Identify which cell holds the provided text, then report its (x, y) central coordinate. 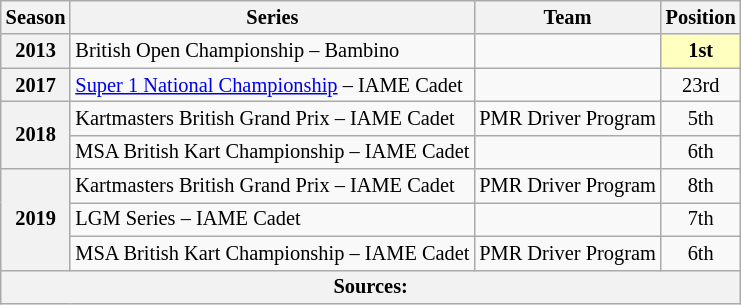
23rd (701, 85)
Team (567, 17)
LGM Series – IAME Cadet (272, 219)
8th (701, 186)
2019 (36, 220)
Position (701, 17)
2013 (36, 51)
1st (701, 51)
Sources: (371, 287)
Series (272, 17)
5th (701, 118)
Season (36, 17)
British Open Championship – Bambino (272, 51)
7th (701, 219)
Super 1 National Championship – IAME Cadet (272, 85)
2018 (36, 134)
2017 (36, 85)
